Identify which cell holds the provided text, then report its (X, Y) central coordinate. 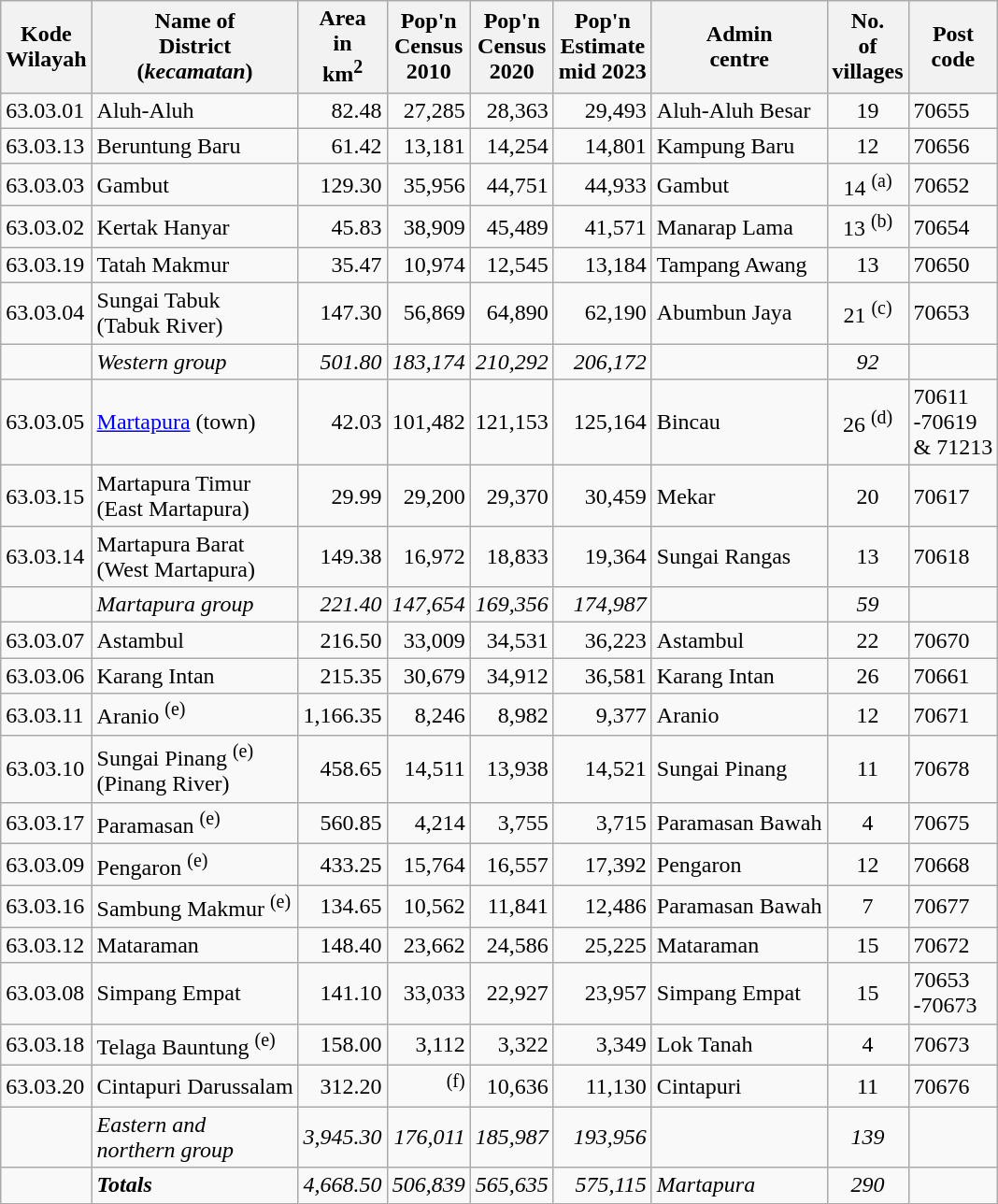
61.42 (342, 146)
70618 (953, 557)
7 (867, 907)
63.03.19 (47, 265)
Totals (194, 1185)
70676 (953, 1086)
63.03.02 (47, 226)
63.03.04 (47, 314)
10,974 (428, 265)
38,909 (428, 226)
8,246 (428, 714)
36,581 (602, 676)
174,987 (602, 605)
Aluh-Aluh Besar (739, 110)
221.40 (342, 605)
9,377 (602, 714)
Cintapuri Darussalam (194, 1086)
141.10 (342, 993)
13,938 (512, 769)
Lok Tanah (739, 1045)
70677 (953, 907)
70617 (953, 495)
63.03.13 (47, 146)
565,635 (512, 1185)
290 (867, 1185)
Aranio (e) (194, 714)
Kampung Baru (739, 146)
70654 (953, 226)
63.03.12 (47, 945)
36,223 (602, 640)
63.03.17 (47, 823)
8,982 (512, 714)
312.20 (342, 1086)
63.03.07 (47, 640)
506,839 (428, 1185)
121,153 (512, 423)
63.03.20 (47, 1086)
169,356 (512, 605)
Sungai Pinang (739, 769)
206,172 (602, 362)
19,364 (602, 557)
82.48 (342, 110)
148.40 (342, 945)
19 (867, 110)
70653 (953, 314)
147,654 (428, 605)
Pop'nCensus2010 (428, 47)
63.03.15 (47, 495)
Sungai Rangas (739, 557)
14 (a) (867, 185)
Name ofDistrict(kecamatan) (194, 47)
3,349 (602, 1045)
Aluh-Aluh (194, 110)
24,586 (512, 945)
59 (867, 605)
3,755 (512, 823)
45,489 (512, 226)
3,715 (602, 823)
92 (867, 362)
3,112 (428, 1045)
44,751 (512, 185)
185,987 (512, 1137)
Aranio (739, 714)
13,184 (602, 265)
17,392 (602, 866)
29,493 (602, 110)
70611-70619& 71213 (953, 423)
34,912 (512, 676)
14,801 (602, 146)
63.03.16 (47, 907)
Pengaron (e) (194, 866)
29.99 (342, 495)
25,225 (602, 945)
63.03.14 (47, 557)
70671 (953, 714)
Abumbun Jaya (739, 314)
3,945.30 (342, 1137)
44,933 (602, 185)
63.03.09 (47, 866)
4,214 (428, 823)
63.03.11 (47, 714)
433.25 (342, 866)
16,557 (512, 866)
1,166.35 (342, 714)
11,841 (512, 907)
28,363 (512, 110)
70661 (953, 676)
33,033 (428, 993)
56,869 (428, 314)
575,115 (602, 1185)
125,164 (602, 423)
11,130 (602, 1086)
70670 (953, 640)
70650 (953, 265)
27,285 (428, 110)
Pop'nCensus2020 (512, 47)
22 (867, 640)
64,890 (512, 314)
30,459 (602, 495)
101,482 (428, 423)
Paramasan (e) (194, 823)
129.30 (342, 185)
10,562 (428, 907)
70678 (953, 769)
16,972 (428, 557)
(f) (428, 1086)
193,956 (602, 1137)
13,181 (428, 146)
35,956 (428, 185)
Mekar (739, 495)
Sungai Tabuk (Tabuk River) (194, 314)
Admincentre (739, 47)
15,764 (428, 866)
63.03.10 (47, 769)
14,521 (602, 769)
41,571 (602, 226)
158.00 (342, 1045)
26 (d) (867, 423)
30,679 (428, 676)
21 (c) (867, 314)
Sambung Makmur (e) (194, 907)
183,174 (428, 362)
Beruntung Baru (194, 146)
Manarap Lama (739, 226)
Area inkm2 (342, 47)
501.80 (342, 362)
13 (b) (867, 226)
No. ofvillages (867, 47)
70656 (953, 146)
18,833 (512, 557)
458.65 (342, 769)
63.03.08 (47, 993)
560.85 (342, 823)
Pop'nEstimate mid 2023 (602, 47)
Sungai Pinang (e) (Pinang River) (194, 769)
63.03.03 (47, 185)
20 (867, 495)
45.83 (342, 226)
149.38 (342, 557)
70675 (953, 823)
Tampang Awang (739, 265)
216.50 (342, 640)
12,545 (512, 265)
Bincau (739, 423)
70655 (953, 110)
Martapura (town) (194, 423)
62,190 (602, 314)
Kode Wilayah (47, 47)
70668 (953, 866)
33,009 (428, 640)
215.35 (342, 676)
3,322 (512, 1045)
29,370 (512, 495)
176,011 (428, 1137)
70653-70673 (953, 993)
Martapura (739, 1185)
139 (867, 1137)
Tatah Makmur (194, 265)
134.65 (342, 907)
147.30 (342, 314)
210,292 (512, 362)
35.47 (342, 265)
29,200 (428, 495)
22,927 (512, 993)
Western group (194, 362)
34,531 (512, 640)
63.03.01 (47, 110)
70673 (953, 1045)
63.03.18 (47, 1045)
10,636 (512, 1086)
14,511 (428, 769)
12,486 (602, 907)
Postcode (953, 47)
Kertak Hanyar (194, 226)
70672 (953, 945)
63.03.06 (47, 676)
Martapura Barat (West Martapura) (194, 557)
4,668.50 (342, 1185)
42.03 (342, 423)
Pengaron (739, 866)
26 (867, 676)
23,957 (602, 993)
63.03.05 (47, 423)
Cintapuri (739, 1086)
Martapura Timur (East Martapura) (194, 495)
14,254 (512, 146)
Telaga Bauntung (e) (194, 1045)
70652 (953, 185)
23,662 (428, 945)
Eastern and northern group (194, 1137)
Martapura group (194, 605)
